Provide the (X, Y) coordinate of the cell's center where the given text is located.  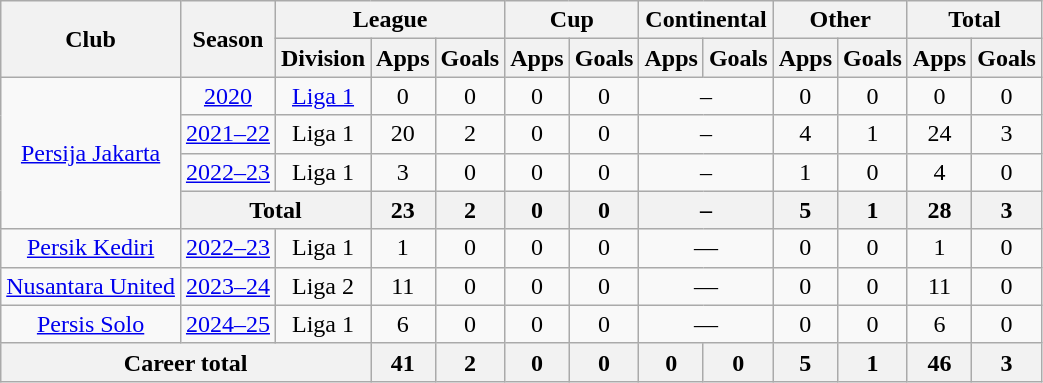
2023–24 (228, 286)
41 (403, 362)
Cup (572, 20)
League (390, 20)
Liga 2 (322, 286)
Division (322, 58)
20 (403, 134)
2020 (228, 96)
28 (939, 210)
24 (939, 134)
Persis Solo (91, 324)
2021–22 (228, 134)
2024–25 (228, 324)
Continental (706, 20)
23 (403, 210)
Season (228, 39)
46 (939, 362)
Other (840, 20)
Persik Kediri (91, 248)
Career total (186, 362)
Nusantara United (91, 286)
Persija Jakarta (91, 153)
Club (91, 39)
